Return the (X, Y) coordinate for the center point of the cell that contains the specified text.  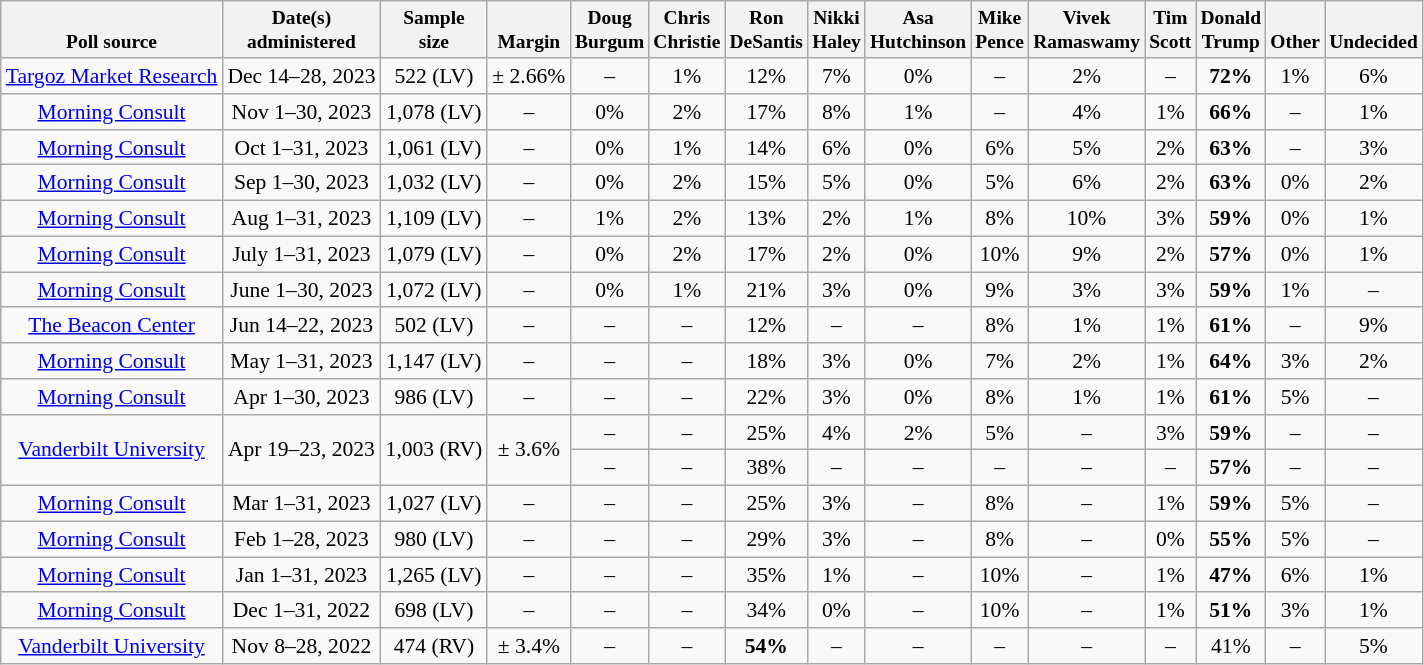
TimScott (1170, 30)
Apr 1–30, 2023 (301, 397)
698 (LV) (434, 611)
± 2.66% (528, 76)
Samplesize (434, 30)
MikePence (1000, 30)
Jan 1–31, 2023 (301, 575)
38% (766, 468)
47% (1231, 575)
NikkiHaley (837, 30)
66% (1231, 112)
Oct 1–31, 2023 (301, 148)
Nov 8–28, 2022 (301, 646)
Aug 1–31, 2023 (301, 219)
Date(s)administered (301, 30)
34% (766, 611)
54% (766, 646)
1,027 (LV) (434, 504)
1,265 (LV) (434, 575)
Feb 1–28, 2023 (301, 540)
RonDeSantis (766, 30)
474 (RV) (434, 646)
55% (1231, 540)
May 1–31, 2023 (301, 361)
41% (1231, 646)
1,078 (LV) (434, 112)
18% (766, 361)
Undecided (1374, 30)
51% (1231, 611)
1,109 (LV) (434, 219)
DougBurgum (609, 30)
VivekRamaswamy (1087, 30)
Dec 14–28, 2023 (301, 76)
Mar 1–31, 2023 (301, 504)
Sep 1–30, 2023 (301, 183)
DonaldTrump (1231, 30)
1,147 (LV) (434, 361)
± 3.4% (528, 646)
72% (1231, 76)
1,032 (LV) (434, 183)
The Beacon Center (112, 326)
Dec 1–31, 2022 (301, 611)
Jun 14–22, 2023 (301, 326)
22% (766, 397)
ChrisChristie (687, 30)
Margin (528, 30)
June 1–30, 2023 (301, 290)
1,079 (LV) (434, 254)
522 (LV) (434, 76)
64% (1231, 361)
1,072 (LV) (434, 290)
1,003 (RV) (434, 450)
Nov 1–30, 2023 (301, 112)
986 (LV) (434, 397)
1,061 (LV) (434, 148)
± 3.6% (528, 450)
Targoz Market Research (112, 76)
Poll source (112, 30)
Apr 19–23, 2023 (301, 450)
21% (766, 290)
29% (766, 540)
15% (766, 183)
35% (766, 575)
980 (LV) (434, 540)
July 1–31, 2023 (301, 254)
13% (766, 219)
502 (LV) (434, 326)
Other (1296, 30)
14% (766, 148)
AsaHutchinson (918, 30)
